Find where the given text appears and provide that cell's center as [x, y] coordinate. 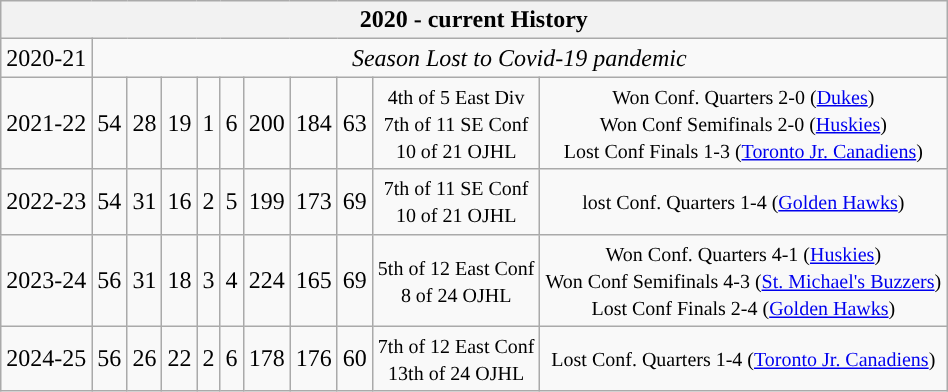
7th of 12 East Conf13th of 24 OJHL [456, 358]
165 [314, 280]
2023-24 [46, 280]
4th of 5 East Div7th of 11 SE Conf10 of 21 OJHL [456, 123]
178 [266, 358]
3 [208, 280]
Lost Conf. Quarters 1-4 (Toronto Jr. Canadiens) [744, 358]
Won Conf. Quarters 2-0 (Dukes)Won Conf Semifinals 2-0 (Huskies)Lost Conf Finals 1-3 (Toronto Jr. Canadiens) [744, 123]
lost Conf. Quarters 1-4 (Golden Hawks) [744, 202]
Season Lost to Covid-19 pandemic [520, 58]
60 [354, 358]
7th of 11 SE Conf10 of 21 OJHL [456, 202]
5th of 12 East Conf8 of 24 OJHL [456, 280]
26 [144, 358]
2020-21 [46, 58]
19 [180, 123]
22 [180, 358]
2024-25 [46, 358]
28 [144, 123]
176 [314, 358]
63 [354, 123]
199 [266, 202]
2022-23 [46, 202]
2021-22 [46, 123]
16 [180, 202]
4 [232, 280]
224 [266, 280]
1 [208, 123]
184 [314, 123]
2020 - current History [474, 20]
18 [180, 280]
173 [314, 202]
5 [232, 202]
200 [266, 123]
Won Conf. Quarters 4-1 (Huskies)Won Conf Semifinals 4-3 (St. Michael's Buzzers)Lost Conf Finals 2-4 (Golden Hawks) [744, 280]
